From the cell containing the given text, extract its center point as [X, Y] coordinate. 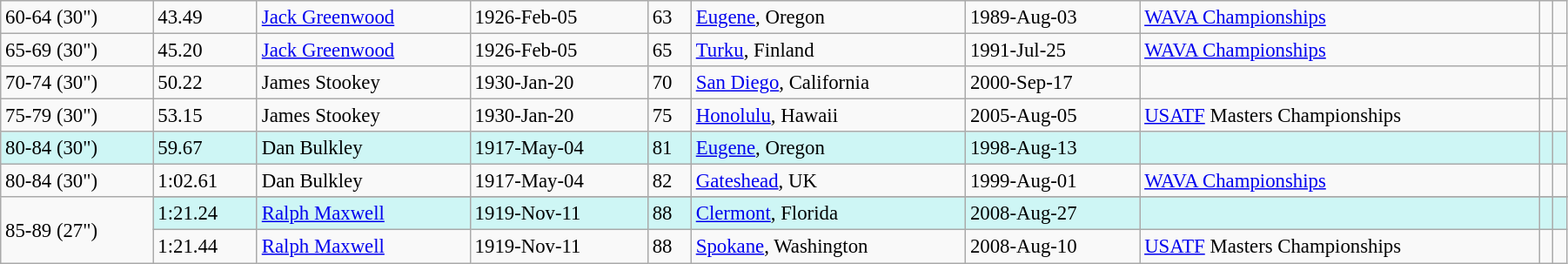
Gateshead, UK [828, 181]
1:21.24 [205, 213]
1:02.61 [205, 181]
2008-Aug-10 [1053, 247]
2008-Aug-27 [1053, 213]
63 [669, 17]
43.49 [205, 17]
Clermont, Florida [828, 213]
2000-Sep-17 [1053, 83]
75-79 (30") [77, 116]
1991-Jul-25 [1053, 51]
81 [669, 148]
50.22 [205, 83]
82 [669, 181]
70-74 (30") [77, 83]
60-64 (30") [77, 17]
Spokane, Washington [828, 247]
85-89 (27") [77, 230]
45.20 [205, 51]
San Diego, California [828, 83]
59.67 [205, 148]
1989-Aug-03 [1053, 17]
Honolulu, Hawaii [828, 116]
65-69 (30") [77, 51]
1999-Aug-01 [1053, 181]
75 [669, 116]
1:21.44 [205, 247]
65 [669, 51]
Turku, Finland [828, 51]
2005-Aug-05 [1053, 116]
70 [669, 83]
1998-Aug-13 [1053, 148]
53.15 [205, 116]
